Scan for the cell matching the given text and deliver its [x, y] coordinate at center. 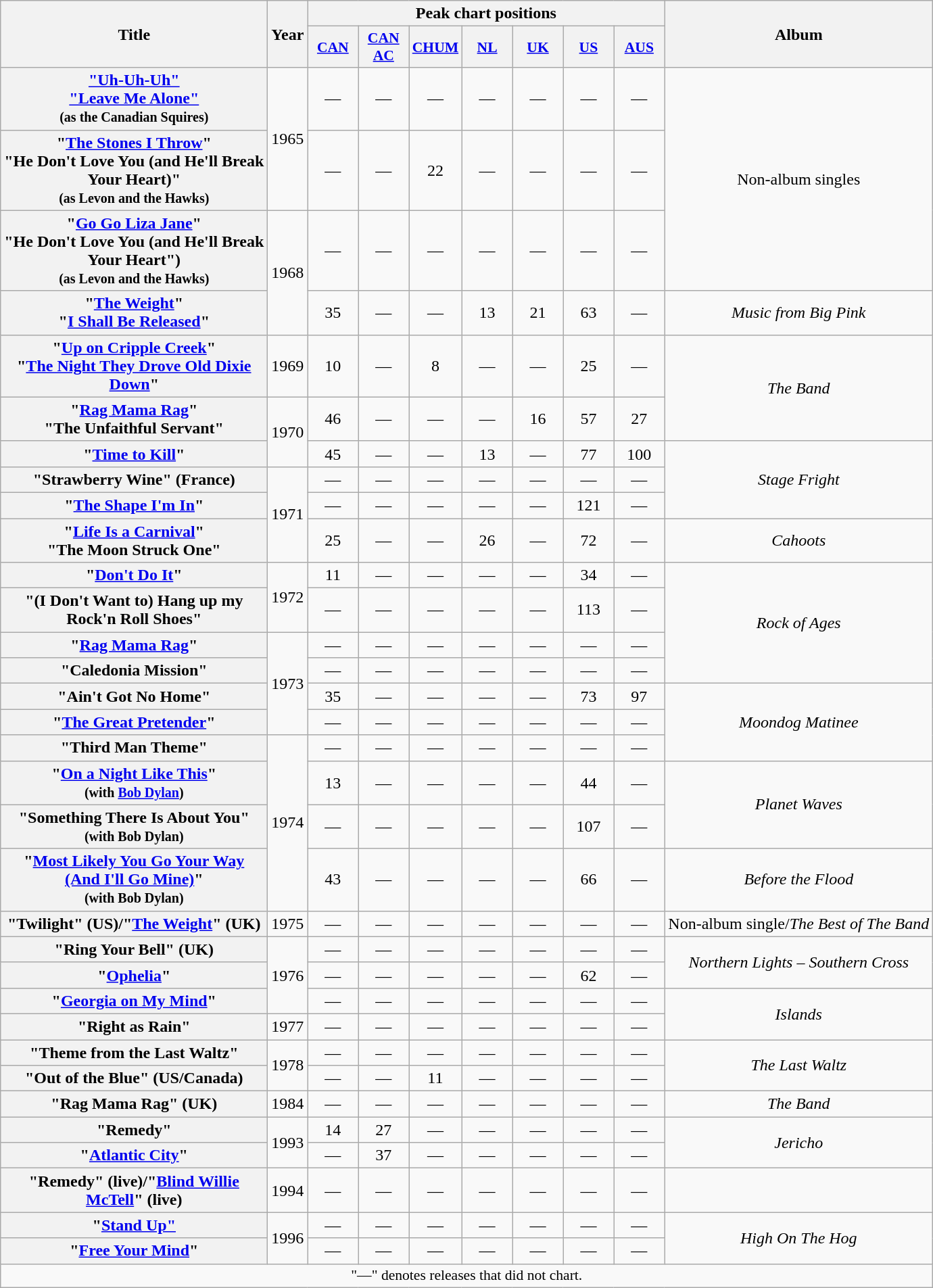
16 [538, 419]
46 [333, 419]
34 [588, 575]
Before the Flood [799, 880]
1973 [288, 684]
"Remedy" (live)/"Blind Willie McTell" (live) [134, 1190]
"Life Is a Carnival""The Moon Struck One" [134, 540]
Stage Fright [799, 479]
Islands [799, 1013]
66 [588, 880]
"Ain't Got No Home" [134, 696]
1972 [288, 598]
43 [333, 880]
"Rag Mama Rag" [134, 645]
"Theme from the Last Waltz" [134, 1053]
97 [640, 696]
10 [333, 366]
"Rag Mama Rag" (UK) [134, 1104]
"Caledonia Mission" [134, 671]
77 [588, 454]
1976 [288, 975]
72 [588, 540]
"Remedy" [134, 1130]
US [588, 47]
1975 [288, 924]
"Ophelia" [134, 975]
22 [435, 170]
"Atlantic City" [134, 1155]
"Most Likely You Go Your Way(And I'll Go Mine)"(with Bob Dylan) [134, 880]
57 [588, 419]
Jericho [799, 1143]
62 [588, 975]
37 [384, 1155]
"Don't Do It" [134, 575]
Cahoots [799, 540]
CAN AC [384, 47]
"The Stones I Throw""He Don't Love You (and He'll Break Your Heart)"(as Levon and the Hawks) [134, 170]
8 [435, 366]
Planet Waves [799, 805]
"—" denotes releases that did not chart. [466, 1276]
1970 [288, 431]
"Right as Rain" [134, 1026]
63 [588, 312]
CHUM [435, 47]
"Georgia on My Mind" [134, 1001]
CAN [333, 47]
"Stand Up" [134, 1225]
1993 [288, 1143]
107 [588, 826]
"Time to Kill" [134, 454]
The Last Waltz [799, 1066]
High On The Hog [799, 1238]
Title [134, 34]
Northern Lights – Southern Cross [799, 962]
100 [640, 454]
Non-album single/The Best of The Band [799, 924]
Rock of Ages [799, 623]
1971 [288, 514]
1994 [288, 1190]
"Up on Cripple Creek""The Night They Drove Old Dixie Down" [134, 366]
"Strawberry Wine" (France) [134, 479]
"The Shape I'm In" [134, 505]
1984 [288, 1104]
1974 [288, 823]
1969 [288, 366]
"Go Go Liza Jane""He Don't Love You (and He'll Break Your Heart")(as Levon and the Hawks) [134, 250]
"Ring Your Bell" (UK) [134, 949]
Year [288, 34]
1977 [288, 1026]
1978 [288, 1066]
73 [588, 696]
14 [333, 1130]
Music from Big Pink [799, 312]
113 [588, 610]
44 [588, 783]
"Rag Mama Rag""The Unfaithful Servant" [134, 419]
"(I Don't Want to) Hang up my Rock'n Roll Shoes" [134, 610]
1996 [288, 1238]
121 [588, 505]
45 [333, 454]
"Something There Is About You"(with Bob Dylan) [134, 826]
"Twilight" (US)/"The Weight" (UK) [134, 924]
"The Great Pretender" [134, 722]
Album [799, 34]
Moondog Matinee [799, 722]
AUS [640, 47]
NL [487, 47]
1965 [288, 139]
"Uh-Uh-Uh""Leave Me Alone"(as the Canadian Squires) [134, 99]
1968 [288, 272]
"The Weight""I Shall Be Released" [134, 312]
21 [538, 312]
Non-album singles [799, 179]
Peak chart positions [486, 14]
UK [538, 47]
"Out of the Blue" (US/Canada) [134, 1078]
"Third Man Theme" [134, 748]
"Free Your Mind" [134, 1251]
26 [487, 540]
"On a Night Like This"(with Bob Dylan) [134, 783]
